Locate the cell with the specified text and output its (X, Y) center coordinate. 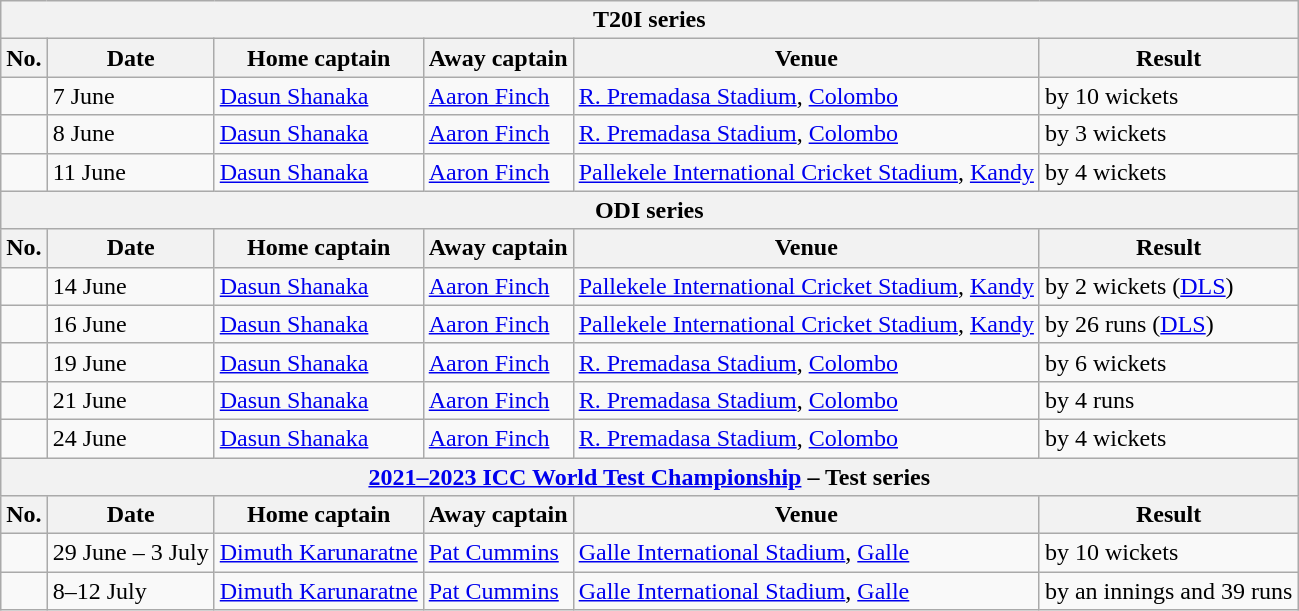
by 2 wickets (DLS) (1168, 286)
by 6 wickets (1168, 362)
11 June (130, 172)
by 26 runs (DLS) (1168, 324)
19 June (130, 362)
ODI series (650, 210)
T20I series (650, 20)
14 June (130, 286)
8 June (130, 134)
2021–2023 ICC World Test Championship – Test series (650, 477)
29 June – 3 July (130, 553)
by 3 wickets (1168, 134)
by 4 runs (1168, 400)
8–12 July (130, 591)
by an innings and 39 runs (1168, 591)
21 June (130, 400)
7 June (130, 96)
16 June (130, 324)
24 June (130, 438)
